Output the (x, y) coordinate of the center of the cell containing the given text.  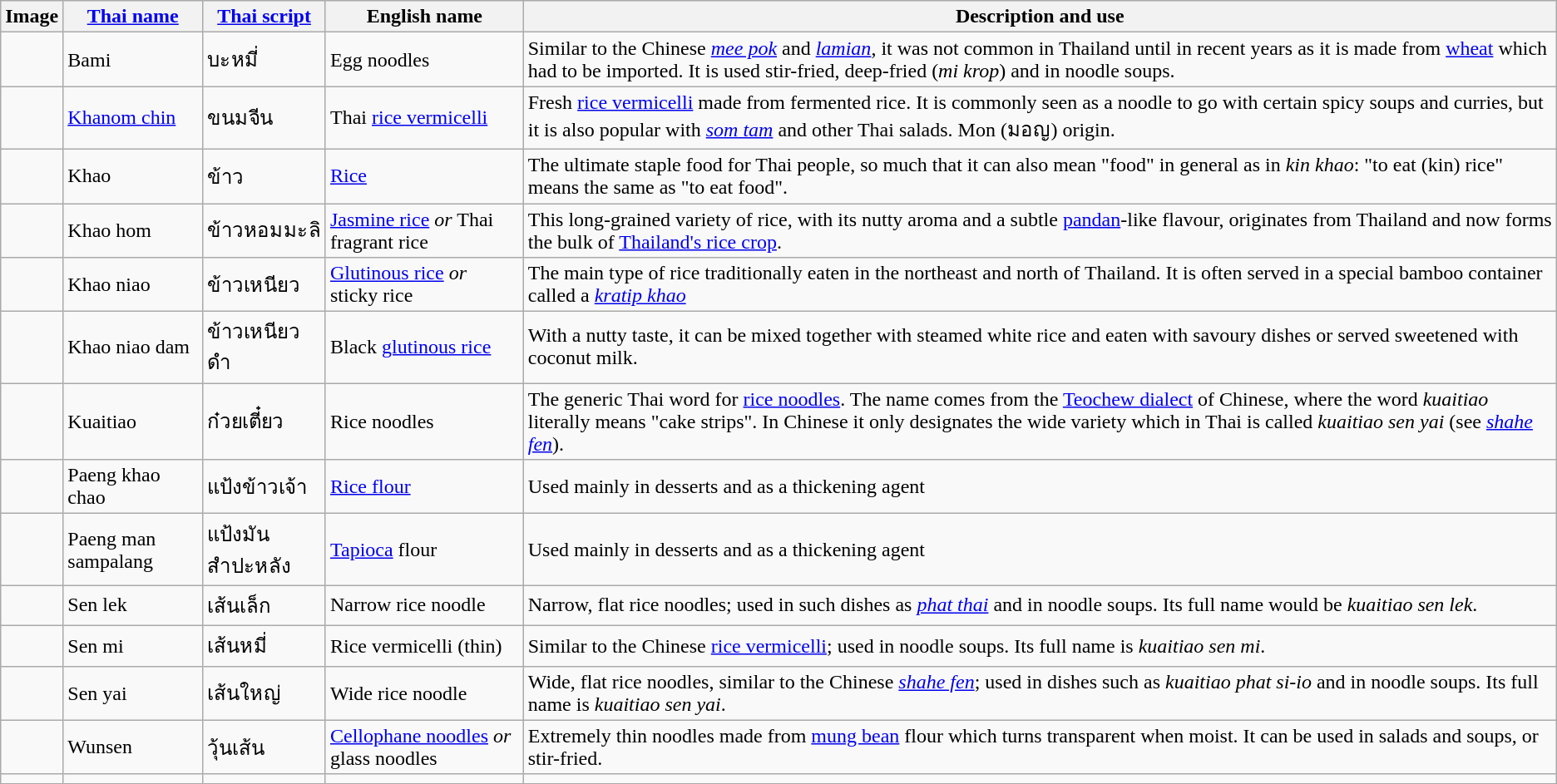
เส้นเล็ก (264, 605)
Paeng khao chao (133, 487)
ก๋วยเตี๋ยว (264, 422)
Description and use (1040, 17)
บะหมี่ (264, 60)
Khao niao (133, 284)
แป้งข้าวเจ้า (264, 487)
ข้าวเหนียว (264, 284)
Kuaitiao (133, 422)
Extremely thin noodles made from mung bean flour which turns transparent when moist. It can be used in salads and soups, or stir-fried. (1040, 747)
Rice noodles (424, 422)
Paeng man sampalang (133, 550)
Tapioca flour (424, 550)
ข้าวเหนียวดำ (264, 348)
วุ้นเส้น (264, 747)
Narrow, flat rice noodles; used in such dishes as phat thai and in noodle soups. Its full name would be kuaitiao sen lek. (1040, 605)
Sen yai (133, 693)
Narrow rice noodle (424, 605)
Wunsen (133, 747)
Bami (133, 60)
Khao (133, 176)
เส้นใหญ่ (264, 693)
Sen mi (133, 645)
Egg noodles (424, 60)
ข้าวหอมมะลิ (264, 229)
ข้าว (264, 176)
Cellophane noodles or glass noodles (424, 747)
Wide rice noodle (424, 693)
Rice vermicelli (thin) (424, 645)
English name (424, 17)
Rice flour (424, 487)
Khao hom (133, 229)
Jasmine rice or Thai fragrant rice (424, 229)
Black glutinous rice (424, 348)
เส้นหมี่ (264, 645)
With a nutty taste, it can be mixed together with steamed white rice and eaten with savoury dishes or served sweetened with coconut milk. (1040, 348)
Rice (424, 176)
Thai rice vermicelli (424, 118)
Khao niao dam (133, 348)
Khanom chin (133, 118)
Sen lek (133, 605)
แป้งมันสำปะหลัง (264, 550)
Similar to the Chinese rice vermicelli; used in noodle soups. Its full name is kuaitiao sen mi. (1040, 645)
Image (32, 17)
Glutinous rice or sticky rice (424, 284)
ขนมจีน (264, 118)
Thai name (133, 17)
Thai script (264, 17)
